Output the [x, y] coordinate of the center of the cell containing the given text.  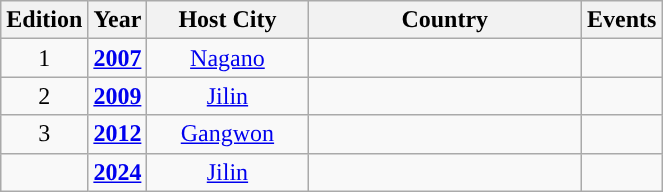
2007 [118, 58]
3 [44, 134]
2012 [118, 134]
Gangwon [228, 134]
Country [445, 20]
Events [622, 20]
2024 [118, 172]
2009 [118, 96]
2 [44, 96]
1 [44, 58]
Edition [44, 20]
Nagano [228, 58]
Year [118, 20]
Host City [228, 20]
